From the cell containing the given text, extract its center point as [X, Y] coordinate. 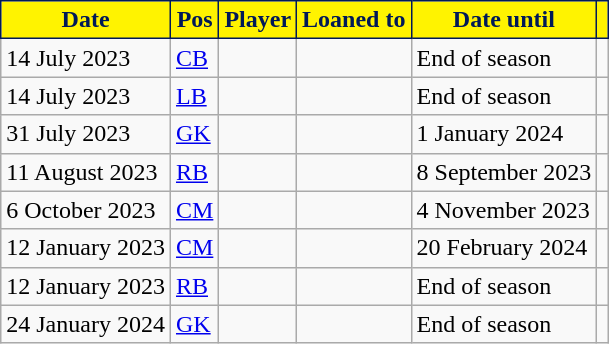
4 November 2023 [504, 210]
31 July 2023 [86, 134]
1 January 2024 [504, 134]
Pos [194, 20]
CB [194, 58]
LB [194, 96]
Loaned to [354, 20]
11 August 2023 [86, 172]
Player [258, 20]
Date until [504, 20]
20 February 2024 [504, 248]
6 October 2023 [86, 210]
24 January 2024 [86, 324]
Date [86, 20]
8 September 2023 [504, 172]
